Return [x, y] of the center of cell containing provided text 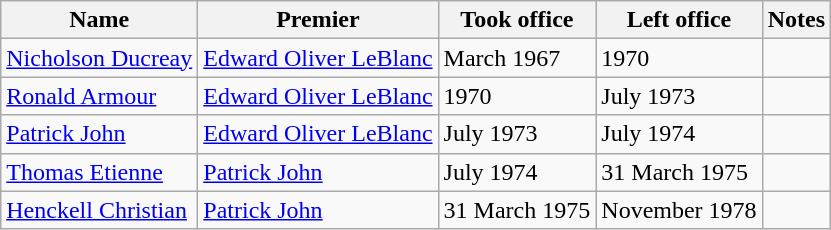
Premier [318, 20]
Left office [679, 20]
November 1978 [679, 210]
Nicholson Ducreay [100, 58]
Took office [517, 20]
Ronald Armour [100, 96]
Thomas Etienne [100, 172]
Notes [796, 20]
Henckell Christian [100, 210]
Name [100, 20]
March 1967 [517, 58]
